Pinpoint the cell where the given text exists, returning its [X, Y] midpoint coordinate. 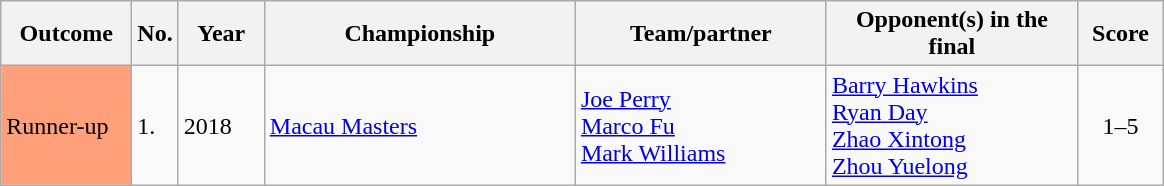
Joe Perry Marco Fu Mark Williams [700, 126]
1. [155, 126]
Score [1120, 34]
Year [221, 34]
Barry Hawkins Ryan Day Zhao Xintong Zhou Yuelong [952, 126]
Outcome [66, 34]
2018 [221, 126]
Macau Masters [420, 126]
Championship [420, 34]
No. [155, 34]
1–5 [1120, 126]
Team/partner [700, 34]
Runner-up [66, 126]
Opponent(s) in the final [952, 34]
